From the cell containing the given text, extract its center point as (X, Y) coordinate. 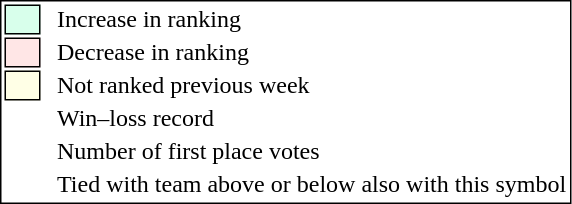
Decrease in ranking (312, 53)
Not ranked previous week (312, 85)
Number of first place votes (312, 151)
Increase in ranking (312, 19)
Win–loss record (312, 119)
Tied with team above or below also with this symbol (312, 185)
